For the text-containing cell, return its midpoint in [X, Y] coordinate format. 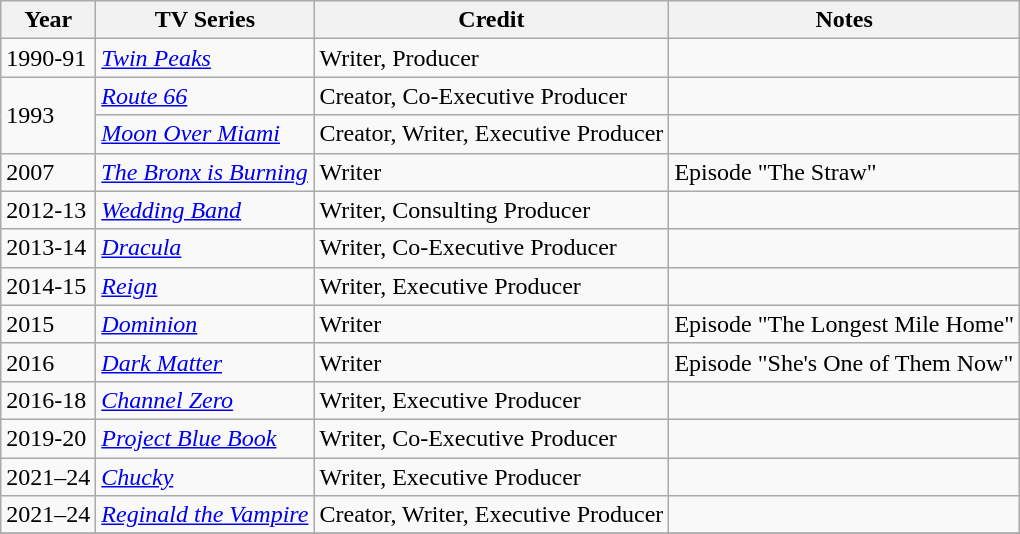
2019-20 [48, 438]
2012-13 [48, 210]
Creator, Co-Executive Producer [492, 96]
Credit [492, 20]
Writer, Producer [492, 58]
Project Blue Book [205, 438]
Notes [844, 20]
2013-14 [48, 248]
Year [48, 20]
Wedding Band [205, 210]
Episode "She's One of Them Now" [844, 362]
Moon Over Miami [205, 134]
Episode "The Straw" [844, 172]
Dracula [205, 248]
Episode "The Longest Mile Home" [844, 324]
Writer, Consulting Producer [492, 210]
Dominion [205, 324]
Dark Matter [205, 362]
1993 [48, 115]
Reign [205, 286]
Channel Zero [205, 400]
2016 [48, 362]
2014-15 [48, 286]
2015 [48, 324]
The Bronx is Burning [205, 172]
Chucky [205, 477]
1990-91 [48, 58]
Twin Peaks [205, 58]
2007 [48, 172]
Route 66 [205, 96]
TV Series [205, 20]
2016-18 [48, 400]
Reginald the Vampire [205, 515]
